Determine the (X, Y) coordinate at the center of the cell enclosing the given text.  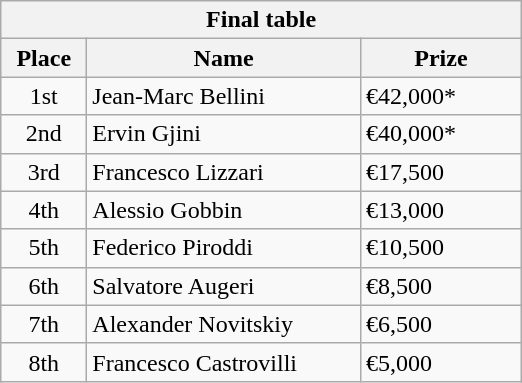
1st (44, 96)
8th (44, 362)
5th (44, 248)
Name (224, 58)
4th (44, 210)
Final table (262, 20)
€17,500 (440, 172)
2nd (44, 134)
€42,000* (440, 96)
Francesco Castrovilli (224, 362)
Francesco Lizzari (224, 172)
Salvatore Augeri (224, 286)
€5,000 (440, 362)
Place (44, 58)
Federico Piroddi (224, 248)
Prize (440, 58)
€13,000 (440, 210)
6th (44, 286)
3rd (44, 172)
€40,000* (440, 134)
€8,500 (440, 286)
Alexander Novitskiy (224, 324)
€10,500 (440, 248)
Ervin Gjini (224, 134)
€6,500 (440, 324)
Jean-Marc Bellini (224, 96)
7th (44, 324)
Alessio Gobbin (224, 210)
